Determine the (x, y) coordinate at the center of the cell enclosing the given text.  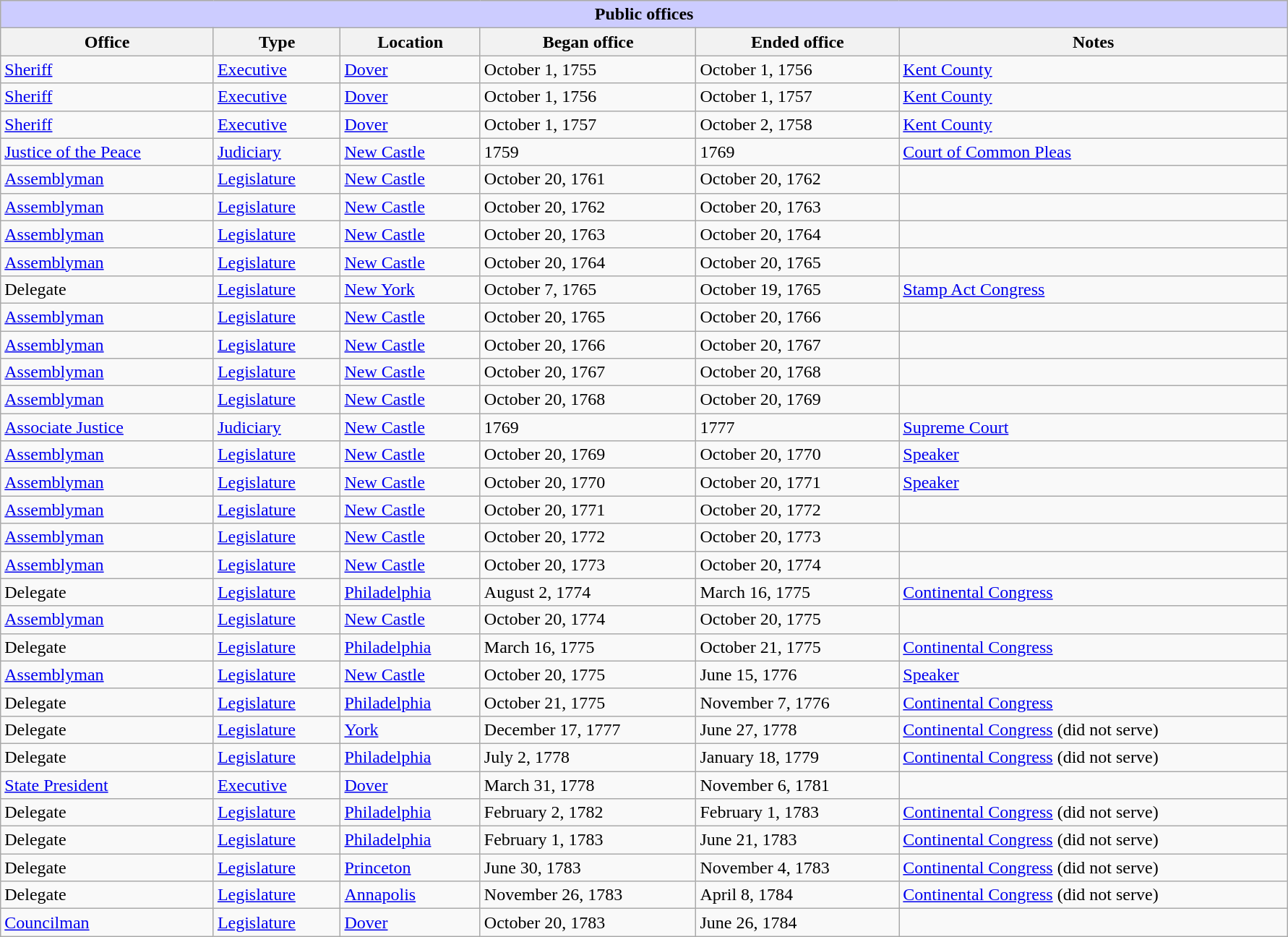
December 17, 1777 (588, 730)
June 15, 1776 (798, 675)
Ended office (798, 42)
Court of Common Pleas (1094, 152)
New York (411, 289)
Stamp Act Congress (1094, 289)
York (411, 730)
October 19, 1765 (798, 289)
Location (411, 42)
Justice of the Peace (107, 152)
June 21, 1783 (798, 840)
June 26, 1784 (798, 923)
April 8, 1784 (798, 895)
March 31, 1778 (588, 784)
Began office (588, 42)
Office (107, 42)
November 26, 1783 (588, 895)
Type (277, 42)
Princeton (411, 868)
November 4, 1783 (798, 868)
Supreme Court (1094, 427)
November 6, 1781 (798, 784)
June 30, 1783 (588, 868)
October 20, 1761 (588, 179)
January 18, 1779 (798, 757)
June 27, 1778 (798, 730)
1759 (588, 152)
October 20, 1783 (588, 923)
February 2, 1782 (588, 813)
October 2, 1758 (798, 124)
October 1, 1755 (588, 69)
Councilman (107, 923)
Annapolis (411, 895)
State President (107, 784)
1777 (798, 427)
October 7, 1765 (588, 289)
Public offices (645, 14)
November 7, 1776 (798, 702)
Associate Justice (107, 427)
August 2, 1774 (588, 592)
Notes (1094, 42)
July 2, 1778 (588, 757)
